Return the (x, y) coordinate for the center point of the cell that contains the specified text.  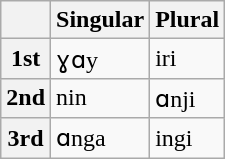
ɑnji (188, 98)
Singular (100, 20)
2nd (26, 98)
ingi (188, 138)
1st (26, 59)
nin (100, 98)
ɣɑy (100, 59)
3rd (26, 138)
ɑnga (100, 138)
iri (188, 59)
Plural (188, 20)
